Locate the cell with the specified text and output its (x, y) center coordinate. 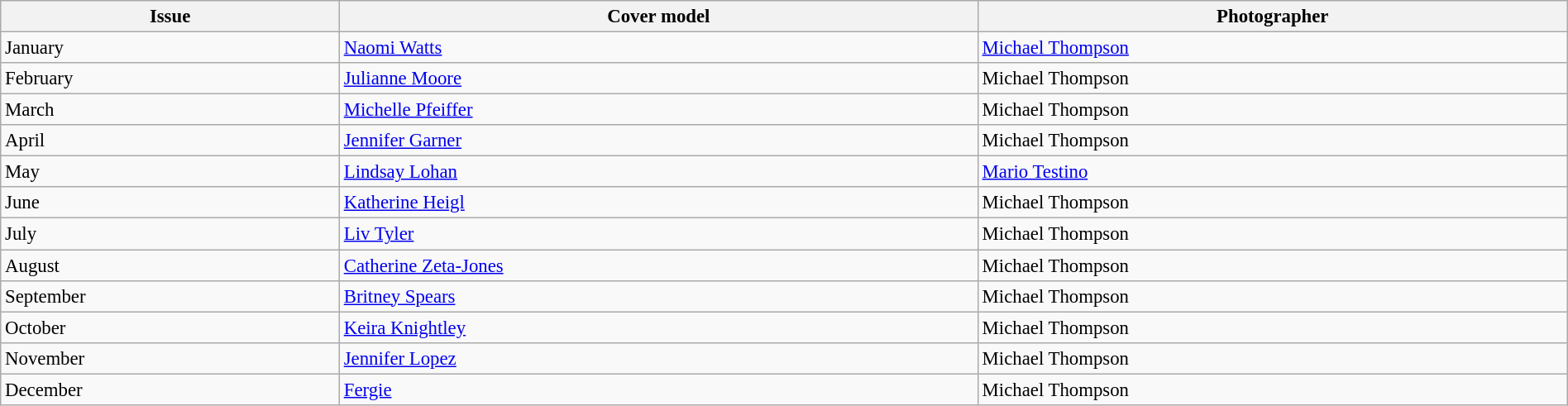
August (170, 265)
Naomi Watts (658, 48)
June (170, 203)
April (170, 141)
October (170, 327)
Catherine Zeta-Jones (658, 265)
Katherine Heigl (658, 203)
December (170, 389)
Julianne Moore (658, 79)
Issue (170, 17)
Fergie (658, 389)
November (170, 358)
Cover model (658, 17)
September (170, 296)
July (170, 234)
Lindsay Lohan (658, 172)
Keira Knightley (658, 327)
Mario Testino (1272, 172)
Jennifer Garner (658, 141)
January (170, 48)
Jennifer Lopez (658, 358)
March (170, 110)
Liv Tyler (658, 234)
Britney Spears (658, 296)
Michelle Pfeiffer (658, 110)
May (170, 172)
February (170, 79)
Photographer (1272, 17)
